From the cell containing the given text, extract its center point as (X, Y) coordinate. 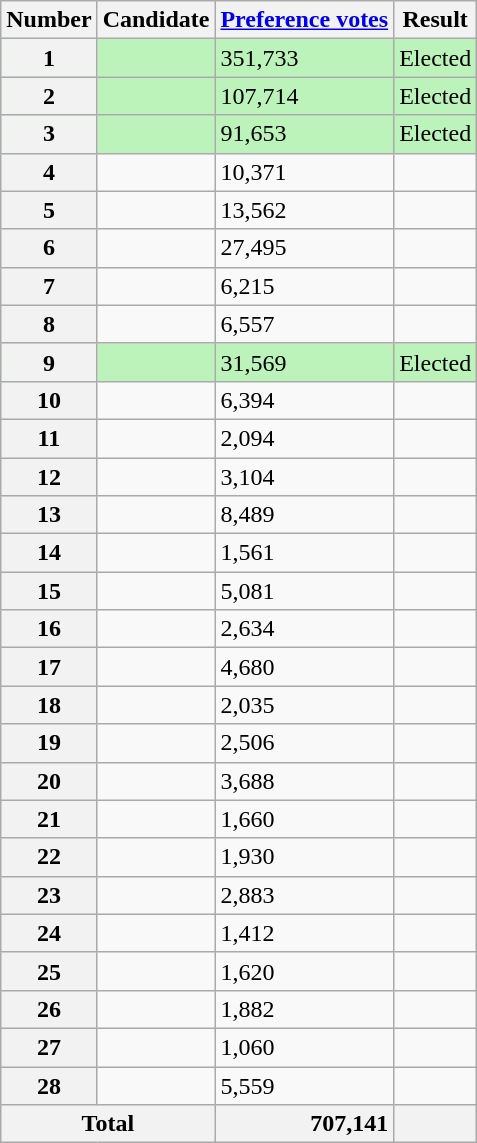
27 (49, 1047)
1,882 (304, 1009)
1 (49, 58)
21 (49, 819)
1,412 (304, 933)
Result (436, 20)
3,104 (304, 477)
18 (49, 705)
Candidate (156, 20)
16 (49, 629)
4,680 (304, 667)
107,714 (304, 96)
5,559 (304, 1085)
5 (49, 210)
26 (49, 1009)
2,883 (304, 895)
8,489 (304, 515)
Total (108, 1124)
6,215 (304, 286)
3,688 (304, 781)
23 (49, 895)
351,733 (304, 58)
7 (49, 286)
8 (49, 324)
13 (49, 515)
27,495 (304, 248)
6 (49, 248)
5,081 (304, 591)
2 (49, 96)
17 (49, 667)
1,930 (304, 857)
2,094 (304, 438)
1,660 (304, 819)
10,371 (304, 172)
Number (49, 20)
20 (49, 781)
19 (49, 743)
2,506 (304, 743)
3 (49, 134)
13,562 (304, 210)
707,141 (304, 1124)
1,060 (304, 1047)
6,557 (304, 324)
31,569 (304, 362)
22 (49, 857)
1,620 (304, 971)
11 (49, 438)
4 (49, 172)
28 (49, 1085)
91,653 (304, 134)
10 (49, 400)
9 (49, 362)
2,035 (304, 705)
Preference votes (304, 20)
14 (49, 553)
1,561 (304, 553)
2,634 (304, 629)
6,394 (304, 400)
25 (49, 971)
24 (49, 933)
12 (49, 477)
15 (49, 591)
